Identify which cell holds the provided text, then report its (x, y) central coordinate. 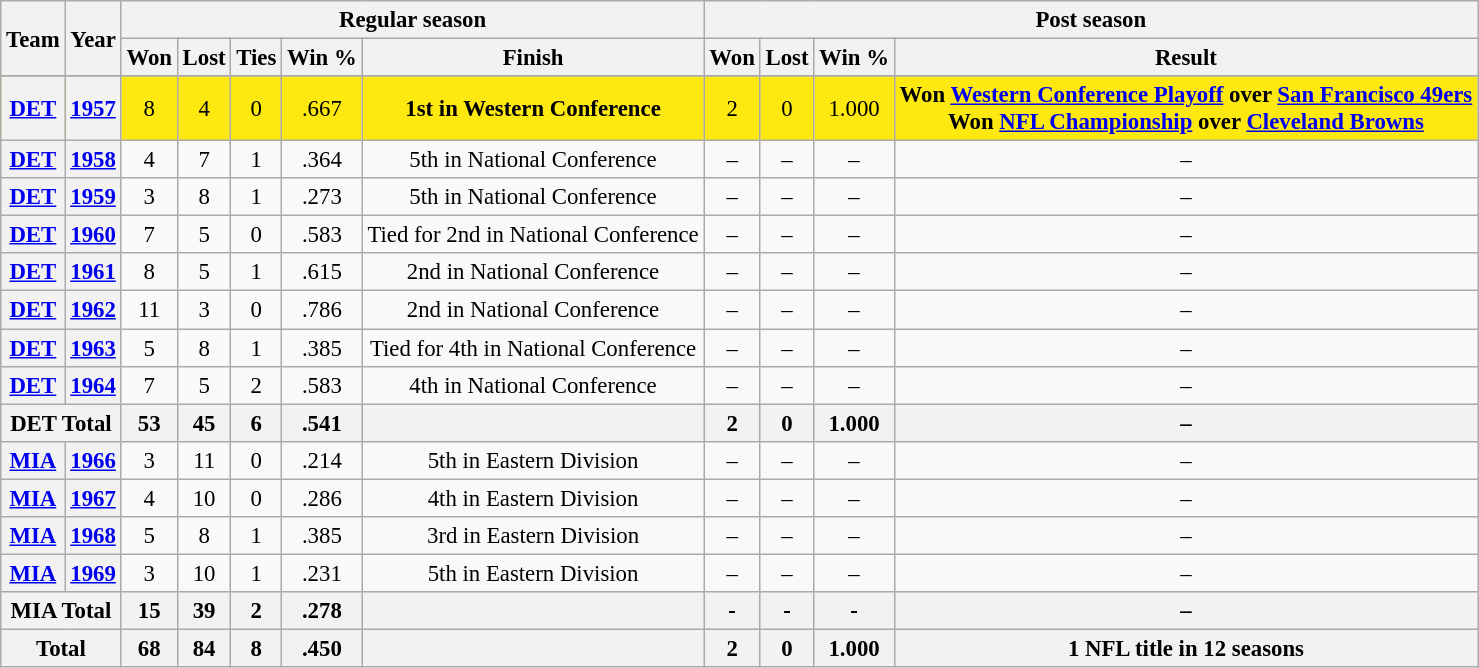
.786 (322, 310)
1961 (93, 273)
.286 (322, 498)
.231 (322, 573)
1967 (93, 498)
.541 (322, 423)
.278 (322, 611)
Tied for 2nd in National Conference (533, 235)
1 NFL title in 12 seasons (1186, 648)
84 (204, 648)
Team (33, 38)
15 (149, 611)
68 (149, 648)
1960 (93, 235)
1968 (93, 536)
45 (204, 423)
MIA Total (61, 611)
1969 (93, 573)
6 (256, 423)
Finish (533, 58)
Year (93, 38)
Post season (1091, 20)
53 (149, 423)
39 (204, 611)
.450 (322, 648)
Result (1186, 58)
Won Western Conference Playoff over San Francisco 49ersWon NFL Championship over Cleveland Browns (1186, 108)
Total (61, 648)
.273 (322, 197)
4th in Eastern Division (533, 498)
3rd in Eastern Division (533, 536)
4th in National Conference (533, 385)
1966 (93, 460)
.667 (322, 108)
.214 (322, 460)
1959 (93, 197)
1957 (93, 108)
.364 (322, 160)
1st in Western Conference (533, 108)
1962 (93, 310)
Ties (256, 58)
Tied for 4th in National Conference (533, 348)
1958 (93, 160)
Regular season (412, 20)
.615 (322, 273)
DET Total (61, 423)
1963 (93, 348)
1964 (93, 385)
